Scan for the cell matching the given text and deliver its [X, Y] coordinate at center. 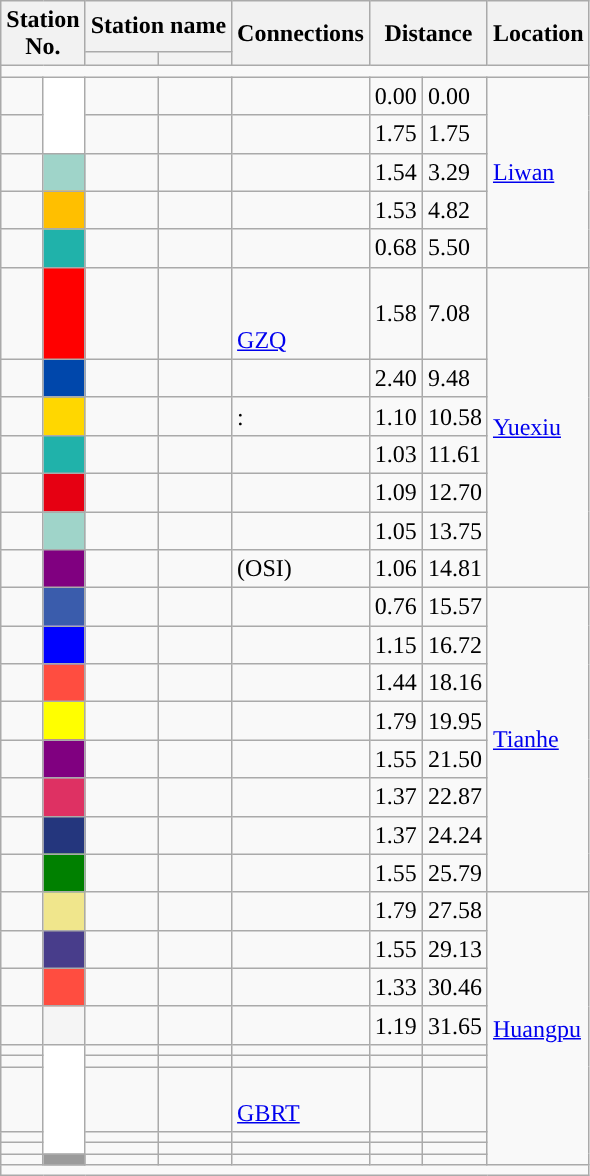
GZQ [301, 313]
22.87 [454, 797]
11.61 [454, 454]
18.16 [454, 683]
30.46 [454, 987]
Liwan [538, 172]
0.68 [396, 248]
StationNo. [43, 34]
Distance [428, 34]
3.29 [454, 172]
4.82 [454, 210]
Yuexiu [538, 427]
1.58 [396, 313]
25.79 [454, 873]
1.05 [396, 531]
12.70 [454, 492]
14.81 [454, 569]
1.54 [396, 172]
1.15 [396, 645]
16.72 [454, 645]
29.13 [454, 949]
Station name [158, 26]
1.10 [396, 416]
Connections [301, 34]
GBRT [301, 1098]
24.24 [454, 835]
10.58 [454, 416]
0.76 [396, 607]
: [301, 416]
(OSI) [301, 569]
1.06 [396, 569]
Location [538, 34]
1.03 [396, 454]
31.65 [454, 1025]
Tianhe [538, 740]
2.40 [396, 378]
1.09 [396, 492]
1.44 [396, 683]
1.53 [396, 210]
9.48 [454, 378]
21.50 [454, 759]
5.50 [454, 248]
1.19 [396, 1025]
27.58 [454, 911]
Huangpu [538, 1028]
1.33 [396, 987]
19.95 [454, 721]
13.75 [454, 531]
7.08 [454, 313]
15.57 [454, 607]
